Scan for the cell matching the given text and deliver its [X, Y] coordinate at center. 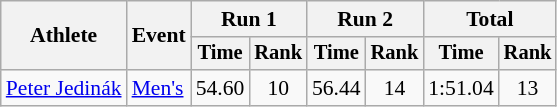
Run 2 [365, 19]
Event [159, 36]
10 [278, 88]
56.44 [336, 88]
Run 1 [249, 19]
54.60 [220, 88]
1:51.04 [460, 88]
Athlete [64, 36]
Total [490, 19]
Peter Jedinák [64, 88]
Men's [159, 88]
13 [528, 88]
14 [395, 88]
